Return (x, y) of the center of cell containing provided text 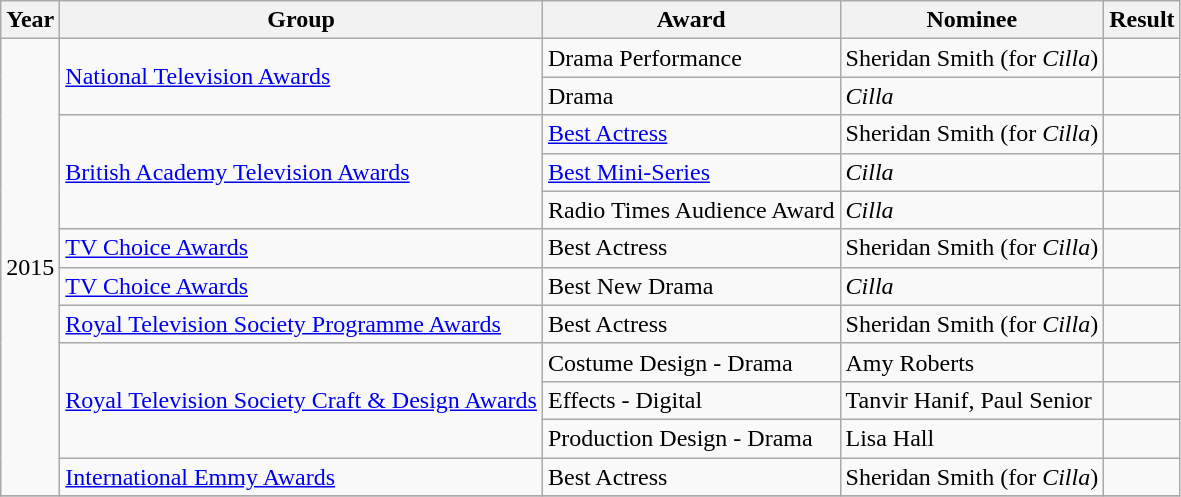
Production Design - Drama (691, 438)
Royal Television Society Craft & Design Awards (302, 400)
Effects - Digital (691, 400)
Nominee (972, 20)
Award (691, 20)
National Television Awards (302, 77)
Result (1142, 20)
Group (302, 20)
Drama Performance (691, 58)
International Emmy Awards (302, 477)
Year (30, 20)
Radio Times Audience Award (691, 210)
Amy Roberts (972, 362)
Tanvir Hanif, Paul Senior (972, 400)
Royal Television Society Programme Awards (302, 324)
British Academy Television Awards (302, 172)
Best New Drama (691, 286)
2015 (30, 268)
Costume Design - Drama (691, 362)
Lisa Hall (972, 438)
Best Mini-Series (691, 172)
Drama (691, 96)
